Provide the [X, Y] coordinate of the cell's center where the given text is located.  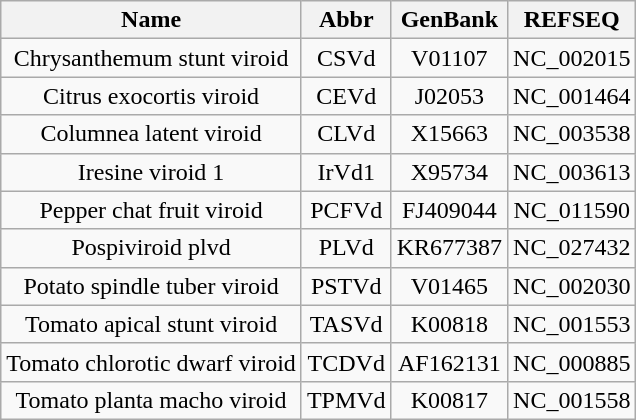
Citrus exocortis viroid [152, 96]
PCFVd [346, 210]
K00818 [449, 324]
CLVd [346, 134]
PLVd [346, 248]
Pospiviroid plvd [152, 248]
GenBank [449, 20]
NC_001553 [572, 324]
V01107 [449, 58]
NC_002030 [572, 286]
Tomato apical stunt viroid [152, 324]
NC_027432 [572, 248]
FJ409044 [449, 210]
NC_003613 [572, 172]
TCDVd [346, 362]
REFSEQ [572, 20]
PSTVd [346, 286]
Name [152, 20]
NC_002015 [572, 58]
Tomato planta macho viroid [152, 400]
KR677387 [449, 248]
NC_003538 [572, 134]
CEVd [346, 96]
Chrysanthemum stunt viroid [152, 58]
NC_001558 [572, 400]
J02053 [449, 96]
Potato spindle tuber viroid [152, 286]
Pepper chat fruit viroid [152, 210]
V01465 [449, 286]
K00817 [449, 400]
IrVd1 [346, 172]
Columnea latent viroid [152, 134]
NC_011590 [572, 210]
Iresine viroid 1 [152, 172]
X95734 [449, 172]
NC_000885 [572, 362]
CSVd [346, 58]
Abbr [346, 20]
NC_001464 [572, 96]
Tomato chlorotic dwarf viroid [152, 362]
AF162131 [449, 362]
TPMVd [346, 400]
X15663 [449, 134]
TASVd [346, 324]
